Detect which cell encompasses the target text, then output its [x, y] center coordinate. 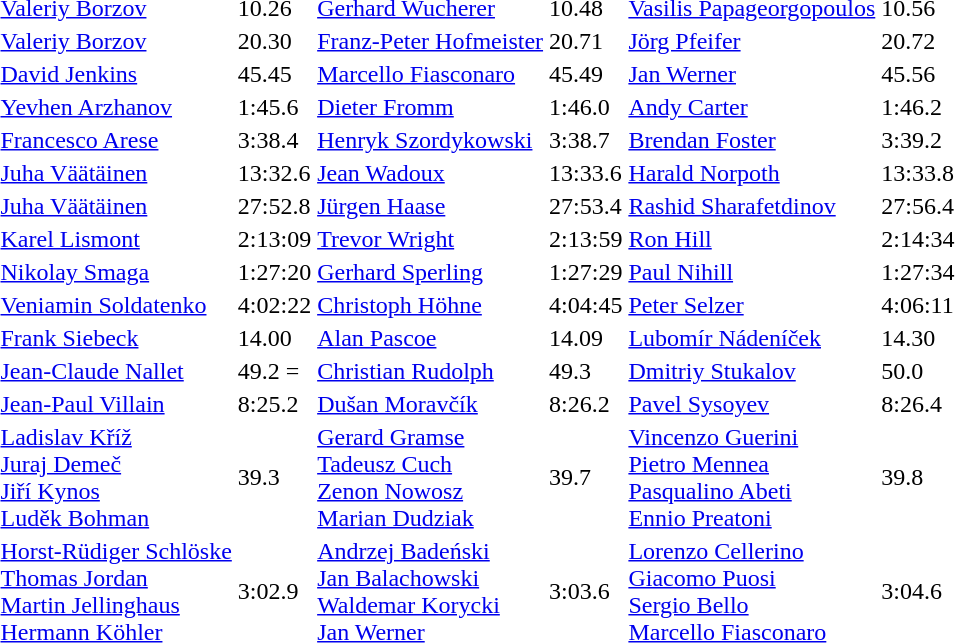
45.49 [586, 74]
2:13:09 [274, 239]
27:52.8 [274, 206]
Vincenzo GueriniPietro MenneaPasqualino AbetiEnnio Preatoni [752, 478]
Lubomír Nádeníček [752, 338]
3:38.4 [274, 140]
39.7 [586, 478]
1:27:20 [274, 272]
20.30 [274, 41]
Dmitriy Stukalov [752, 371]
Christoph Höhne [430, 305]
Trevor Wright [430, 239]
3:38.7 [586, 140]
4:02:22 [274, 305]
1:45.6 [274, 107]
45.45 [274, 74]
8:26.2 [586, 404]
Rashid Sharafetdinov [752, 206]
Ron Hill [752, 239]
49.2 = [274, 371]
39.3 [274, 478]
1:46.0 [586, 107]
Pavel Sysoyev [752, 404]
20.71 [586, 41]
13:32.6 [274, 173]
Alan Pascoe [430, 338]
14.00 [274, 338]
2:13:59 [586, 239]
Henryk Szordykowski [430, 140]
13:33.6 [586, 173]
8:25.2 [274, 404]
Andy Carter [752, 107]
Gerard GramseTadeusz CuchZenon NowoszMarian Dudziak [430, 478]
Harald Norpoth [752, 173]
Jean Wadoux [430, 173]
Dieter Fromm [430, 107]
4:04:45 [586, 305]
Jürgen Haase [430, 206]
Jörg Pfeifer [752, 41]
Dušan Moravčík [430, 404]
Gerhard Sperling [430, 272]
Brendan Foster [752, 140]
Paul Nihill [752, 272]
14.09 [586, 338]
Christian Rudolph [430, 371]
27:53.4 [586, 206]
Jan Werner [752, 74]
49.3 [586, 371]
Franz-Peter Hofmeister [430, 41]
Marcello Fiasconaro [430, 74]
1:27:29 [586, 272]
Peter Selzer [752, 305]
